Extract the [x, y] coordinate from the center of the cell holding the provided text.  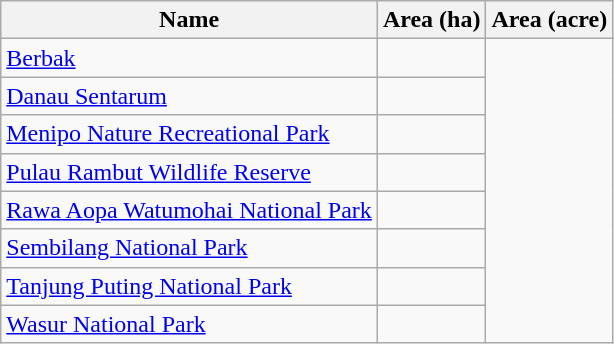
Area (ha) [432, 20]
Sembilang National Park [190, 248]
Tanjung Puting National Park [190, 286]
Wasur National Park [190, 324]
Name [190, 20]
Danau Sentarum [190, 96]
Menipo Nature Recreational Park [190, 134]
Berbak [190, 58]
Rawa Aopa Watumohai National Park [190, 210]
Area (acre) [550, 20]
Pulau Rambut Wildlife Reserve [190, 172]
